Capture the cell that displays the provided text and extract its (X, Y) central coordinate. 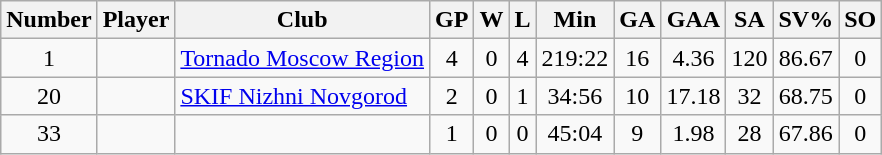
Tornado Moscow Region (302, 58)
34:56 (575, 96)
219:22 (575, 58)
16 (638, 58)
GA (638, 20)
17.18 (694, 96)
120 (750, 58)
67.86 (806, 134)
68.75 (806, 96)
2 (452, 96)
SV% (806, 20)
SA (750, 20)
GAA (694, 20)
9 (638, 134)
Min (575, 20)
33 (49, 134)
10 (638, 96)
32 (750, 96)
86.67 (806, 58)
Player (136, 20)
SKIF Nizhni Novgorod (302, 96)
W (492, 20)
4.36 (694, 58)
SO (860, 20)
L (522, 20)
1.98 (694, 134)
GP (452, 20)
20 (49, 96)
Number (49, 20)
45:04 (575, 134)
Club (302, 20)
28 (750, 134)
